Scan for the cell matching the given text and deliver its [x, y] coordinate at center. 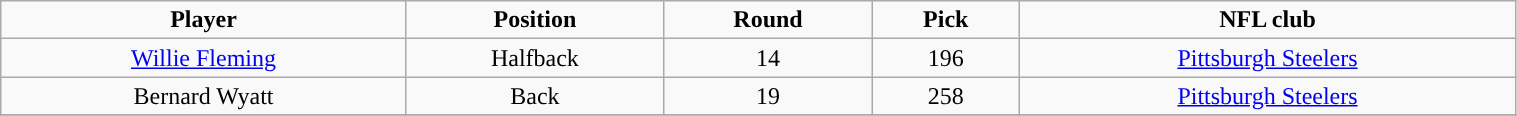
14 [768, 58]
Player [204, 20]
Pick [945, 20]
196 [945, 58]
NFL club [1268, 20]
19 [768, 96]
Bernard Wyatt [204, 96]
Round [768, 20]
Back [534, 96]
258 [945, 96]
Halfback [534, 58]
Position [534, 20]
Willie Fleming [204, 58]
